Provide the [X, Y] coordinate of the cell's center where the given text is located.  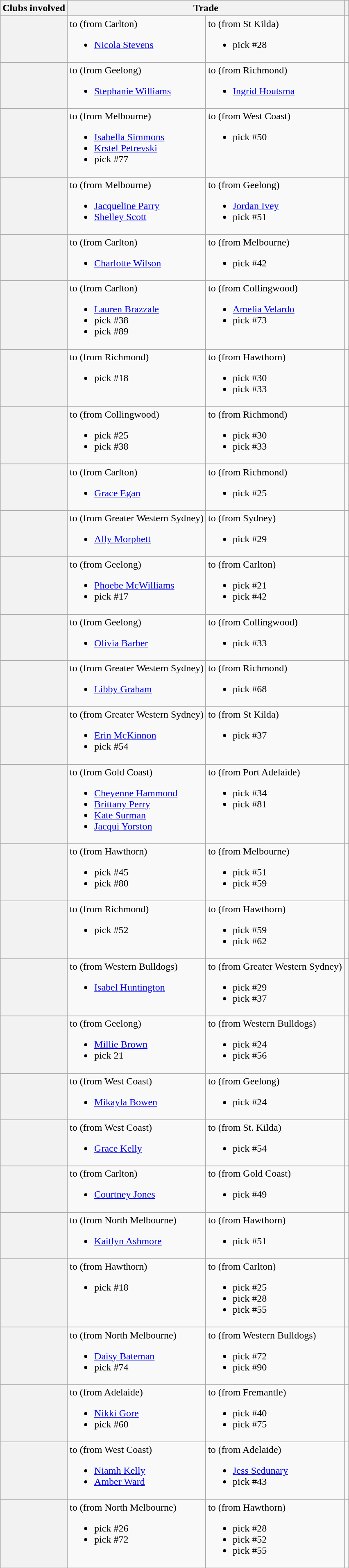
to (from Carlton)Nicola Stevens [137, 39]
to (from Carlton)Grace Egan [137, 487]
to (from Geelong)pick #24 [275, 1097]
to (from Carlton)Charlotte Wilson [137, 257]
Trade [206, 8]
to (from Western Bulldogs)pick #72pick #90 [275, 1356]
to (from Western Bulldogs)Isabel Huntington [137, 987]
to (from North Melbourne)Kaitlyn Ashmore [137, 1235]
to (from Melbourne)Jacqueline ParryShelley Scott [137, 206]
to (from Collingwood)Amelia Velardopick #73 [275, 315]
to (from Greater Western Sydney)Libby Graham [137, 684]
to (from Melbourne)pick #42 [275, 257]
to (from Richmond)pick #30pick #33 [275, 435]
to (from Geelong)Millie Brownpick 21 [137, 1045]
to (from Melbourne)Isabella SimmonsKrstel Petrevskipick #77 [137, 143]
to (from Collingwood)pick #33 [275, 637]
to (from Greater Western Sydney)Ally Morphett [137, 534]
to (from Melbourne)pick #51pick #59 [275, 873]
to (from Geelong)Jordan Iveypick #51 [275, 206]
to (from Carlton)Lauren Brazzalepick #38pick #89 [137, 315]
to (from Richmond)pick #18 [137, 378]
to (from West Coast)Grace Kelly [137, 1143]
Clubs involved [34, 8]
to (from Fremantle)pick #40pick #75 [275, 1413]
to (from West Coast)Mikayla Bowen [137, 1097]
to (from St. Kilda)pick #54 [275, 1143]
to (from Collingwood)pick #25pick #38 [137, 435]
to (from Gold Coast)pick #49 [275, 1189]
to (from Western Bulldogs)pick #24pick #56 [275, 1045]
to (from St Kilda)pick #37 [275, 736]
to (from Hawthorn)pick #59pick #62 [275, 930]
to (from Port Adelaide)pick #34pick #81 [275, 804]
to (from Hawthorn)pick #18 [137, 1293]
to (from Adelaide)Jess Sedunarypick #43 [275, 1470]
to (from Adelaide)Nikki Gorepick #60 [137, 1413]
to (from Carlton)pick #21pick #42 [275, 585]
to (from Hawthorn)pick #28pick #52pick #55 [275, 1534]
to (from Geelong)Phoebe McWilliamspick #17 [137, 585]
to (from Hawthorn)pick #51 [275, 1235]
to (from Carlton)pick #25pick #28pick #55 [275, 1293]
to (from Carlton)Courtney Jones [137, 1189]
to (from Greater Western Sydney)Erin McKinnonpick #54 [137, 736]
to (from Richmond)pick #52 [137, 930]
to (from Sydney)pick #29 [275, 534]
to (from Hawthorn)pick #45pick #80 [137, 873]
to (from Greater Western Sydney)pick #29pick #37 [275, 987]
to (from West Coast)Niamh KellyAmber Ward [137, 1470]
to (from Richmond)Ingrid Houtsma [275, 85]
to (from West Coast)pick #50 [275, 143]
to (from Richmond)pick #25 [275, 487]
to (from North Melbourne)pick #26pick #72 [137, 1534]
to (from Richmond)pick #68 [275, 684]
to (from Geelong)Olivia Barber [137, 637]
to (from Gold Coast)Cheyenne HammondBrittany PerryKate SurmanJacqui Yorston [137, 804]
to (from Geelong)Stephanie Williams [137, 85]
to (from North Melbourne)Daisy Batemanpick #74 [137, 1356]
to (from Hawthorn)pick #30pick #33 [275, 378]
to (from St Kilda)pick #28 [275, 39]
